Scan for the cell matching the given text and deliver its [x, y] coordinate at center. 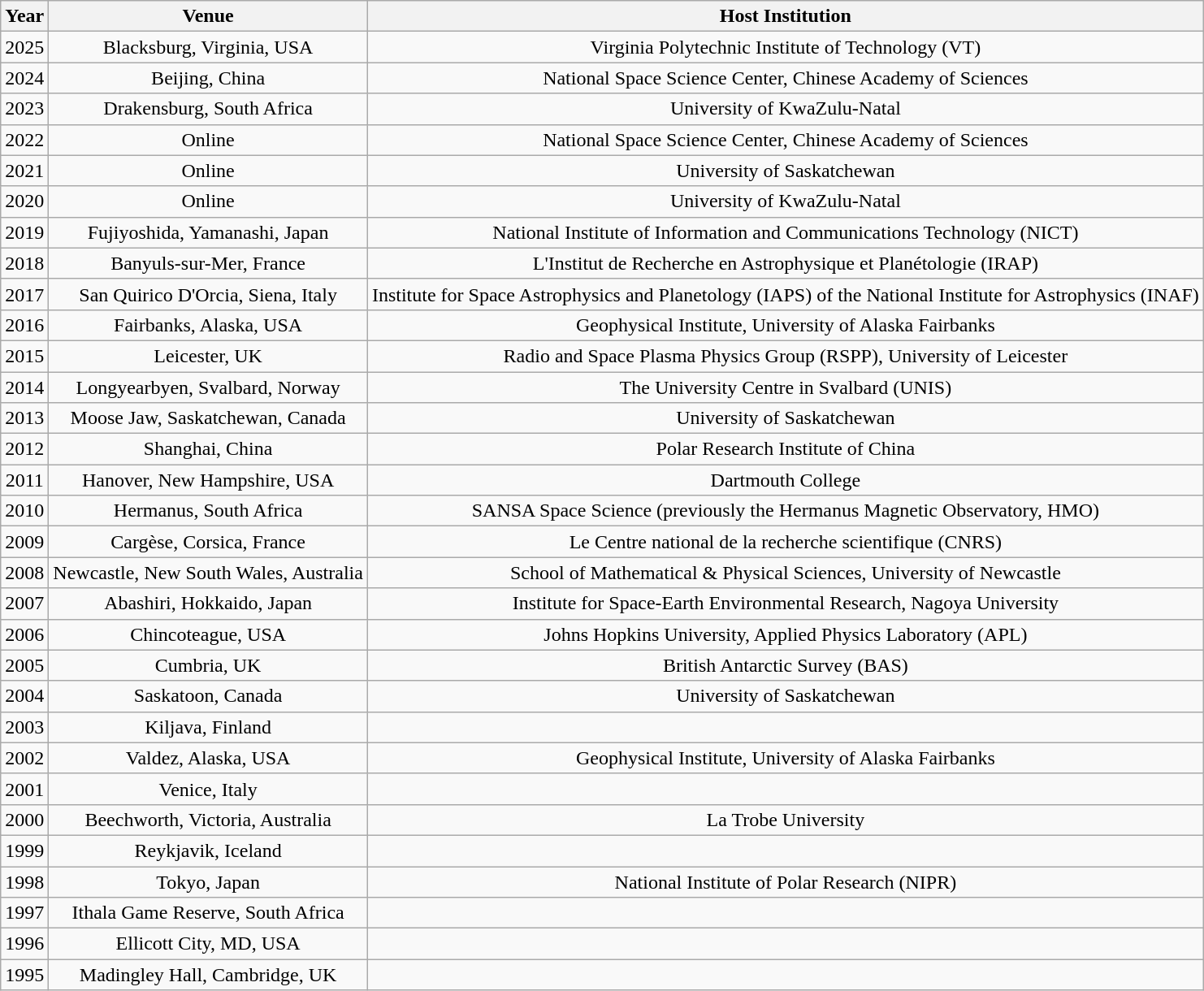
2006 [24, 634]
British Antarctic Survey (BAS) [785, 665]
Saskatoon, Canada [208, 696]
Polar Research Institute of China [785, 449]
2019 [24, 232]
Radio and Space Plasma Physics Group (RSPP), University of Leicester [785, 356]
2003 [24, 727]
National Institute of Polar Research (NIPR) [785, 881]
2016 [24, 325]
Year [24, 16]
2024 [24, 78]
Blacksburg, Virginia, USA [208, 47]
1998 [24, 881]
Beijing, China [208, 78]
Beechworth, Victoria, Australia [208, 820]
Madingley Hall, Cambridge, UK [208, 975]
1996 [24, 944]
2009 [24, 542]
Moose Jaw, Saskatchewan, Canada [208, 418]
2004 [24, 696]
Le Centre national de la recherche scientifique (CNRS) [785, 542]
L'Institut de Recherche en Astrophysique et Planétologie (IRAP) [785, 263]
2015 [24, 356]
Kiljava, Finland [208, 727]
Venice, Italy [208, 789]
2023 [24, 109]
Newcastle, New South Wales, Australia [208, 573]
Chincoteague, USA [208, 634]
San Quirico D'Orcia, Siena, Italy [208, 294]
2002 [24, 758]
Tokyo, Japan [208, 881]
Reykjavik, Iceland [208, 850]
Hanover, New Hampshire, USA [208, 480]
SANSA Space Science (previously the Hermanus Magnetic Observatory, HMO) [785, 511]
Abashiri, Hokkaido, Japan [208, 604]
Valdez, Alaska, USA [208, 758]
Cumbria, UK [208, 665]
School of Mathematical & Physical Sciences, University of Newcastle [785, 573]
2005 [24, 665]
2021 [24, 171]
Dartmouth College [785, 480]
Institute for Space-Earth Environmental Research, Nagoya University [785, 604]
1995 [24, 975]
2011 [24, 480]
2008 [24, 573]
Leicester, UK [208, 356]
Johns Hopkins University, Applied Physics Laboratory (APL) [785, 634]
2007 [24, 604]
Banyuls-sur-Mer, France [208, 263]
2012 [24, 449]
1999 [24, 850]
La Trobe University [785, 820]
2022 [24, 140]
2018 [24, 263]
Ithala Game Reserve, South Africa [208, 913]
Fujiyoshida, Yamanashi, Japan [208, 232]
Institute for Space Astrophysics and Planetology (IAPS) of the National Institute for Astrophysics (INAF) [785, 294]
1997 [24, 913]
2010 [24, 511]
2001 [24, 789]
2000 [24, 820]
2014 [24, 387]
Drakensburg, South Africa [208, 109]
Venue [208, 16]
Fairbanks, Alaska, USA [208, 325]
National Institute of Information and Communications Technology (NICT) [785, 232]
2013 [24, 418]
Hermanus, South Africa [208, 511]
Virginia Polytechnic Institute of Technology (VT) [785, 47]
Cargèse, Corsica, France [208, 542]
The University Centre in Svalbard (UNIS) [785, 387]
Host Institution [785, 16]
2017 [24, 294]
Ellicott City, MD, USA [208, 944]
2020 [24, 201]
Longyearbyen, Svalbard, Norway [208, 387]
2025 [24, 47]
Shanghai, China [208, 449]
